Search for the cell housing the specified text and yield its (x, y) center coordinate. 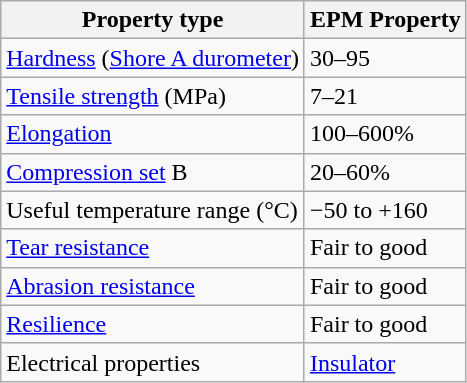
Hardness (Shore A durometer) (153, 58)
Useful temperature range (°C) (153, 210)
20–60% (385, 172)
Tear resistance (153, 248)
Abrasion resistance (153, 286)
−50 to +160 (385, 210)
Insulator (385, 362)
100–600% (385, 134)
30–95 (385, 58)
Electrical properties (153, 362)
Resilience (153, 324)
Tensile strength (MPa) (153, 96)
7–21 (385, 96)
Property type (153, 20)
Elongation (153, 134)
Compression set B (153, 172)
EPM Property (385, 20)
